Locate the cell with the specified text and output its (x, y) center coordinate. 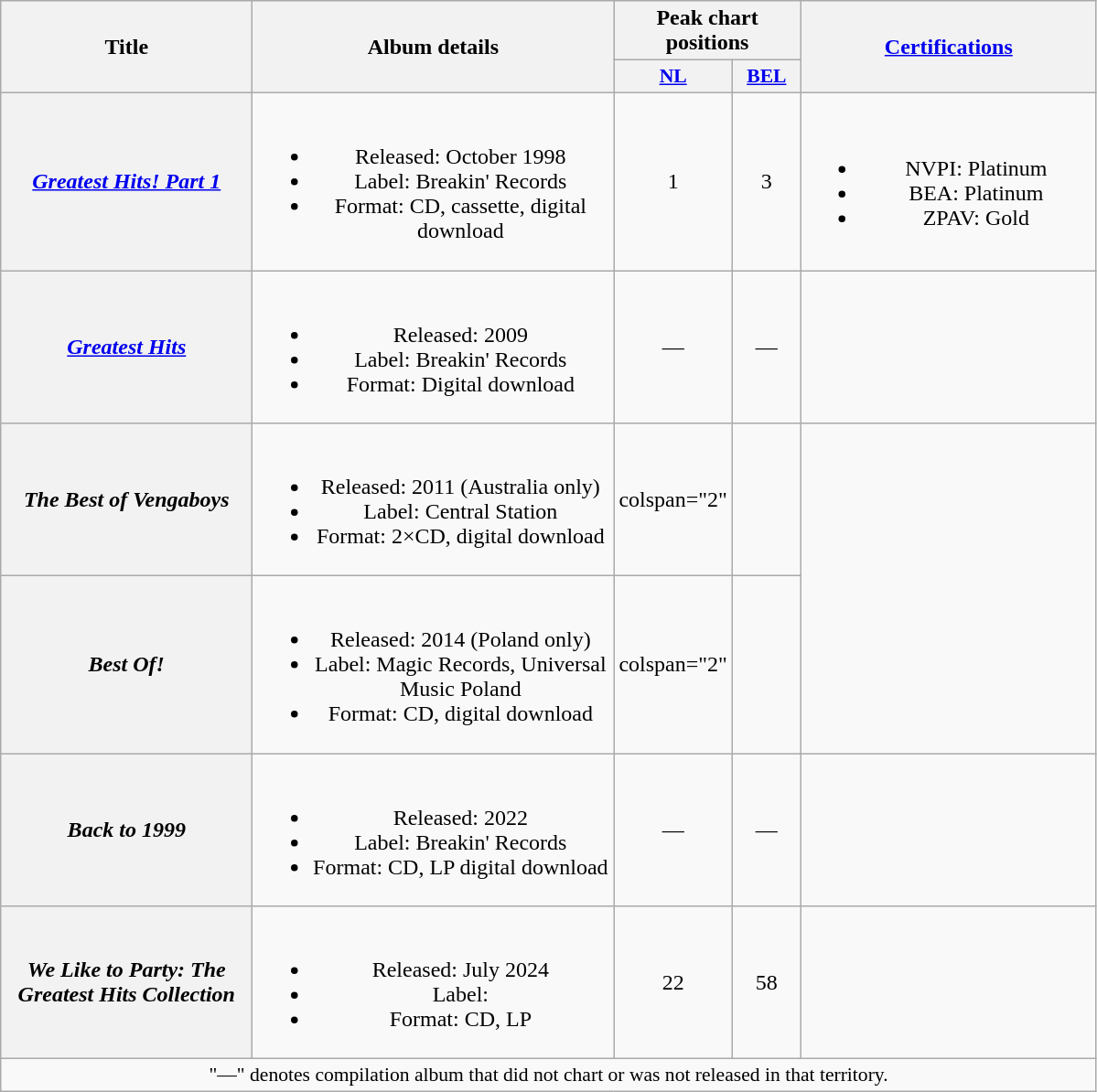
Peak chart positions (707, 31)
Greatest Hits (126, 348)
"—" denotes compilation album that did not chart or was not released in that territory. (549, 1076)
Greatest Hits! Part 1 (126, 181)
Best Of! (126, 665)
Album details (434, 48)
BEL (767, 77)
Released: 2011 (Australia only)Label: Central StationFormat: 2×CD, digital download (434, 499)
NL (673, 77)
Back to 1999 (126, 830)
22 (673, 982)
Certifications (948, 48)
The Best of Vengaboys (126, 499)
Released: October 1998Label: Breakin' RecordsFormat: CD, cassette, digital download (434, 181)
Released: 2009Label: Breakin' RecordsFormat: Digital download (434, 348)
3 (767, 181)
1 (673, 181)
Released: July 2024Label:Format: CD, LP (434, 982)
Released: 2014 (Poland only)Label: Magic Records, Universal Music PolandFormat: CD, digital download (434, 665)
NVPI: PlatinumBEA: PlatinumZPAV: Gold (948, 181)
Released: 2022Label: Breakin' RecordsFormat: CD, LP digital download (434, 830)
Title (126, 48)
58 (767, 982)
We Like to Party: The Greatest Hits Collection (126, 982)
